Capture the cell that displays the provided text and extract its (X, Y) central coordinate. 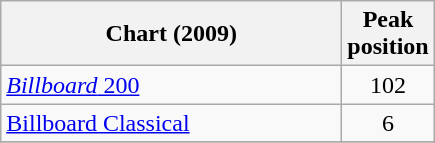
Chart (2009) (172, 34)
Billboard 200 (172, 85)
Billboard Classical (172, 123)
Peakposition (388, 34)
6 (388, 123)
102 (388, 85)
